Identify which cell holds the provided text, then report its [X, Y] central coordinate. 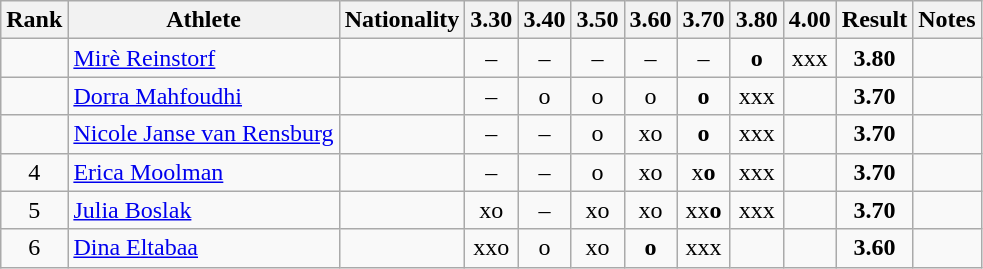
Mirè Reinstorf [204, 58]
Nationality [402, 20]
Athlete [204, 20]
4 [34, 172]
4.00 [810, 20]
3.30 [492, 20]
Dorra Mahfoudhi [204, 96]
Julia Boslak [204, 210]
Nicole Janse van Rensburg [204, 134]
3.50 [598, 20]
Notes [947, 20]
Rank [34, 20]
6 [34, 248]
5 [34, 210]
Erica Moolman [204, 172]
Dina Eltabaa [204, 248]
Result [874, 20]
3.40 [544, 20]
